Output the [x, y] coordinate of the center of the cell containing the given text.  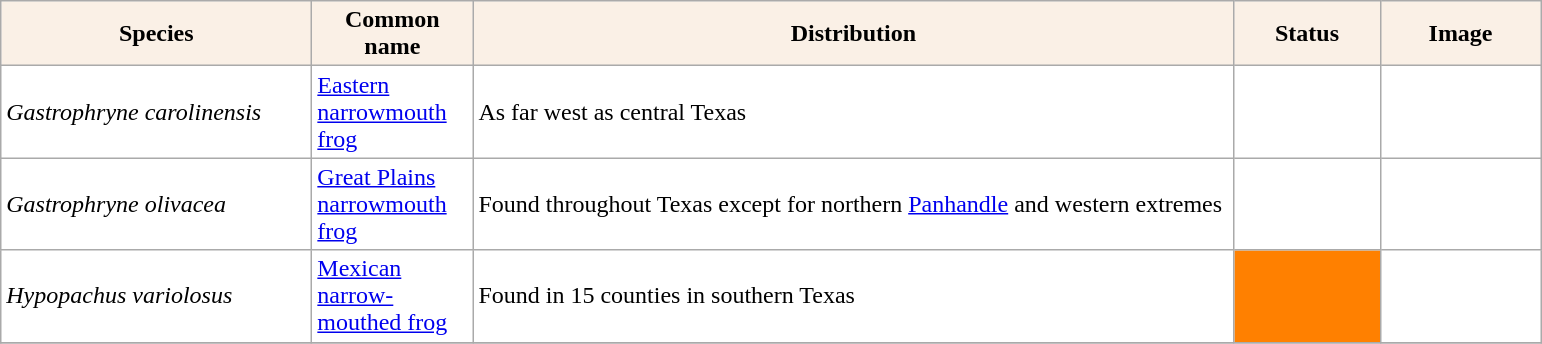
Gastrophryne carolinensis [156, 112]
Mexican narrow-mouthed frog [392, 296]
Great Plains narrowmouth frog [392, 204]
Hypopachus variolosus [156, 296]
Distribution [854, 34]
Species [156, 34]
Common name [392, 34]
Found in 15 counties in southern Texas [854, 296]
Gastrophryne olivacea [156, 204]
Image [1460, 34]
Status [1307, 34]
Eastern narrowmouth frog [392, 112]
Found throughout Texas except for northern Panhandle and western extremes [854, 204]
As far west as central Texas [854, 112]
